Capture the cell that displays the provided text and extract its [X, Y] central coordinate. 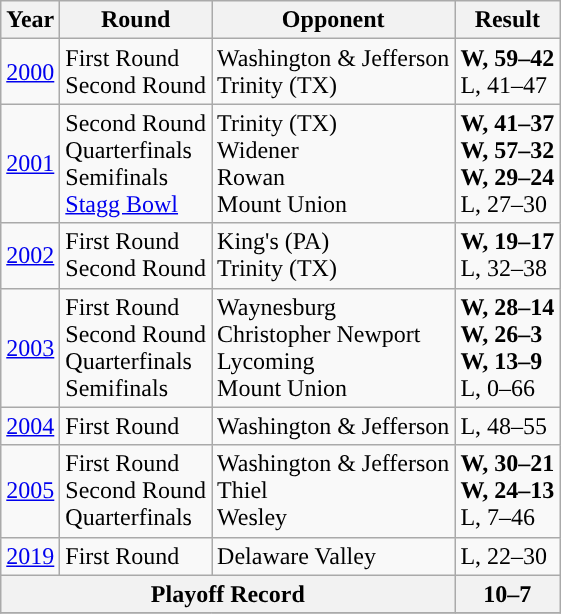
2001 [30, 164]
W, 59–42L, 41–47 [508, 72]
2003 [30, 348]
Delaware Valley [334, 556]
2019 [30, 556]
W, 41–37W, 57–32W, 29–24L, 27–30 [508, 164]
Washington & JeffersonTrinity (TX) [334, 72]
Year [30, 20]
Washington & Jefferson [334, 426]
Round [136, 20]
Trinity (TX)WidenerRowanMount Union [334, 164]
2002 [30, 256]
2004 [30, 426]
WaynesburgChristopher NewportLycomingMount Union [334, 348]
Washington & JeffersonThielWesley [334, 491]
Second RoundQuarterfinalsSemifinalsStagg Bowl [136, 164]
2005 [30, 491]
First RoundSecond RoundQuarterfinals [136, 491]
First RoundSecond RoundQuarterfinalsSemifinals [136, 348]
10–7 [508, 594]
Opponent [334, 20]
W, 19–17L, 32–38 [508, 256]
King's (PA)Trinity (TX) [334, 256]
L, 48–55 [508, 426]
W, 28–14W, 26–3W, 13–9L, 0–66 [508, 348]
Result [508, 20]
2000 [30, 72]
W, 30–21W, 24–13L, 7–46 [508, 491]
Playoff Record [228, 594]
L, 22–30 [508, 556]
